Search for the cell housing the specified text and yield its (x, y) center coordinate. 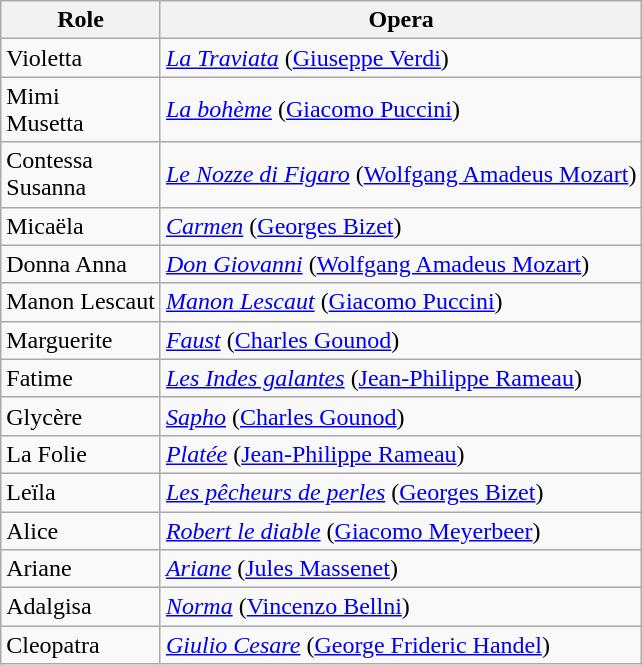
Robert le diable (Giacomo Meyerbeer) (401, 531)
La Folie (81, 454)
Marguerite (81, 340)
Manon Lescaut (81, 302)
Les Indes galantes (Jean-Philippe Rameau) (401, 378)
Ariane (81, 569)
Alice (81, 531)
Violetta (81, 58)
Ariane (Jules Massenet) (401, 569)
Platée (Jean-Philippe Rameau) (401, 454)
Cleopatra (81, 645)
Opera (401, 20)
Adalgisa (81, 607)
ContessaSusanna (81, 174)
Glycère (81, 416)
Fatime (81, 378)
Carmen (Georges Bizet) (401, 226)
MimiMusetta (81, 110)
Le Nozze di Figaro (Wolfgang Amadeus Mozart) (401, 174)
La Traviata (Giuseppe Verdi) (401, 58)
Faust (Charles Gounod) (401, 340)
Norma (Vincenzo Bellni) (401, 607)
La bohème (Giacomo Puccini) (401, 110)
Micaëla (81, 226)
Donna Anna (81, 264)
Giulio Cesare (George Frideric Handel) (401, 645)
Don Giovanni (Wolfgang Amadeus Mozart) (401, 264)
Role (81, 20)
Les pêcheurs de perles (Georges Bizet) (401, 492)
Leïla (81, 492)
Sapho (Charles Gounod) (401, 416)
Manon Lescaut (Giacomo Puccini) (401, 302)
